Find where the given text appears and provide that cell's center as (X, Y) coordinate. 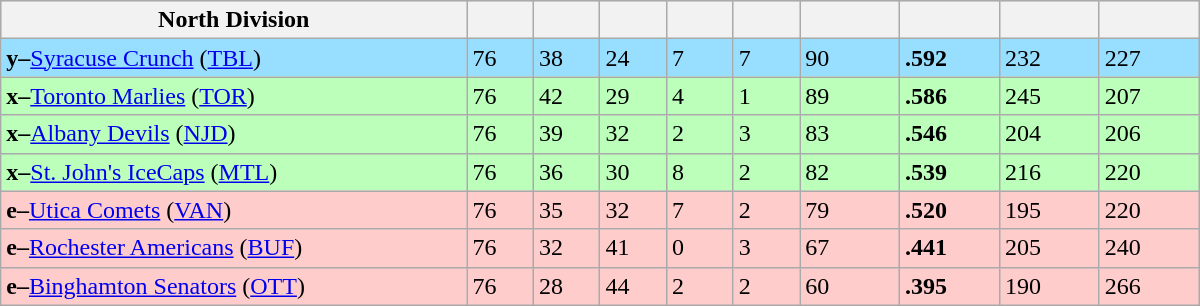
24 (634, 58)
82 (850, 172)
0 (700, 248)
.441 (950, 248)
4 (700, 96)
240 (1149, 248)
266 (1149, 286)
195 (1049, 210)
.592 (950, 58)
67 (850, 248)
83 (850, 134)
90 (850, 58)
41 (634, 248)
38 (566, 58)
28 (566, 286)
42 (566, 96)
.546 (950, 134)
30 (634, 172)
e–Rochester Americans (BUF) (234, 248)
245 (1049, 96)
39 (566, 134)
8 (700, 172)
232 (1049, 58)
204 (1049, 134)
e–Utica Comets (VAN) (234, 210)
x–Toronto Marlies (TOR) (234, 96)
.539 (950, 172)
.520 (950, 210)
x–St. John's IceCaps (MTL) (234, 172)
1 (766, 96)
.395 (950, 286)
44 (634, 286)
190 (1049, 286)
North Division (234, 20)
227 (1149, 58)
79 (850, 210)
205 (1049, 248)
.586 (950, 96)
e–Binghamton Senators (OTT) (234, 286)
89 (850, 96)
y–Syracuse Crunch (TBL) (234, 58)
206 (1149, 134)
29 (634, 96)
60 (850, 286)
35 (566, 210)
216 (1049, 172)
36 (566, 172)
207 (1149, 96)
x–Albany Devils (NJD) (234, 134)
